Search for the cell housing the specified text and yield its (x, y) center coordinate. 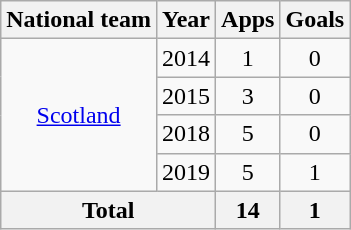
Scotland (79, 115)
2015 (186, 96)
3 (248, 96)
Total (108, 210)
Goals (315, 20)
Year (186, 20)
2014 (186, 58)
National team (79, 20)
Apps (248, 20)
2019 (186, 172)
14 (248, 210)
2018 (186, 134)
